From the cell containing the given text, extract its center point as (x, y) coordinate. 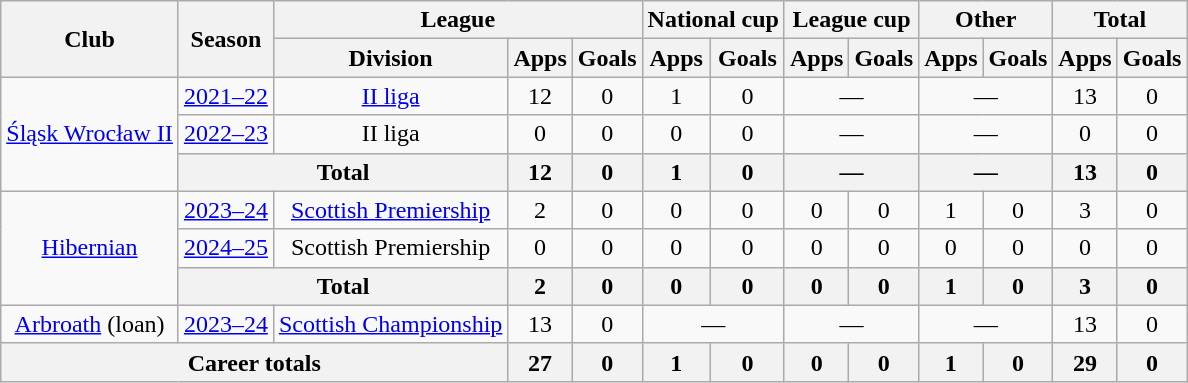
27 (540, 362)
Arbroath (loan) (90, 324)
League cup (851, 20)
Division (390, 58)
2022–23 (226, 134)
Other (986, 20)
Career totals (254, 362)
29 (1085, 362)
Hibernian (90, 248)
Season (226, 39)
2021–22 (226, 96)
Śląsk Wrocław II (90, 134)
National cup (713, 20)
Club (90, 39)
Scottish Championship (390, 324)
2024–25 (226, 248)
League (458, 20)
